Pinpoint the cell where the given text exists, returning its (x, y) midpoint coordinate. 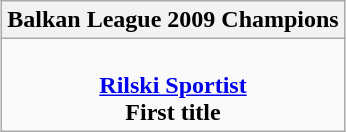
Rilski Sportist First title (173, 85)
Balkan League 2009 Champions (173, 20)
